From the cell containing the given text, extract its center point as [x, y] coordinate. 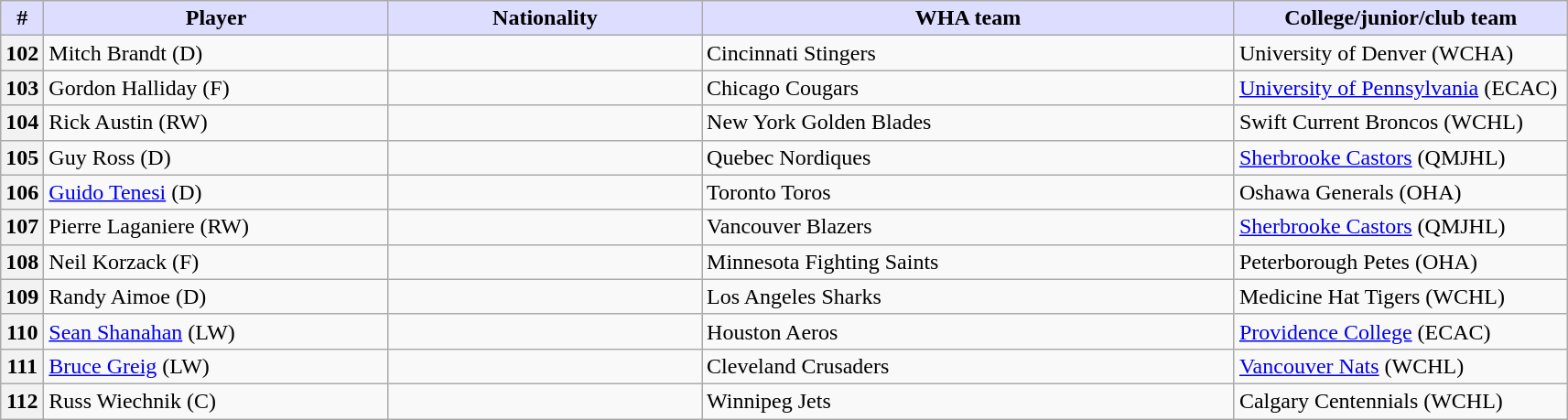
University of Denver (WCHA) [1400, 53]
107 [22, 227]
103 [22, 88]
Randy Aimoe (D) [216, 296]
Quebec Nordiques [968, 157]
Vancouver Blazers [968, 227]
Nationality [545, 18]
102 [22, 53]
Oshawa Generals (OHA) [1400, 192]
110 [22, 331]
Rick Austin (RW) [216, 123]
Cleveland Crusaders [968, 366]
104 [22, 123]
Guy Ross (D) [216, 157]
Minnesota Fighting Saints [968, 262]
106 [22, 192]
College/junior/club team [1400, 18]
112 [22, 401]
University of Pennsylvania (ECAC) [1400, 88]
Sean Shanahan (LW) [216, 331]
Player [216, 18]
Winnipeg Jets [968, 401]
Pierre Laganiere (RW) [216, 227]
# [22, 18]
Gordon Halliday (F) [216, 88]
Bruce Greig (LW) [216, 366]
Los Angeles Sharks [968, 296]
111 [22, 366]
Swift Current Broncos (WCHL) [1400, 123]
Vancouver Nats (WCHL) [1400, 366]
105 [22, 157]
WHA team [968, 18]
108 [22, 262]
Medicine Hat Tigers (WCHL) [1400, 296]
Providence College (ECAC) [1400, 331]
Mitch Brandt (D) [216, 53]
Toronto Toros [968, 192]
Peterborough Petes (OHA) [1400, 262]
New York Golden Blades [968, 123]
Cincinnati Stingers [968, 53]
Neil Korzack (F) [216, 262]
109 [22, 296]
Calgary Centennials (WCHL) [1400, 401]
Chicago Cougars [968, 88]
Russ Wiechnik (C) [216, 401]
Guido Tenesi (D) [216, 192]
Houston Aeros [968, 331]
